Provide the [x, y] coordinate of the cell's center where the given text is located.  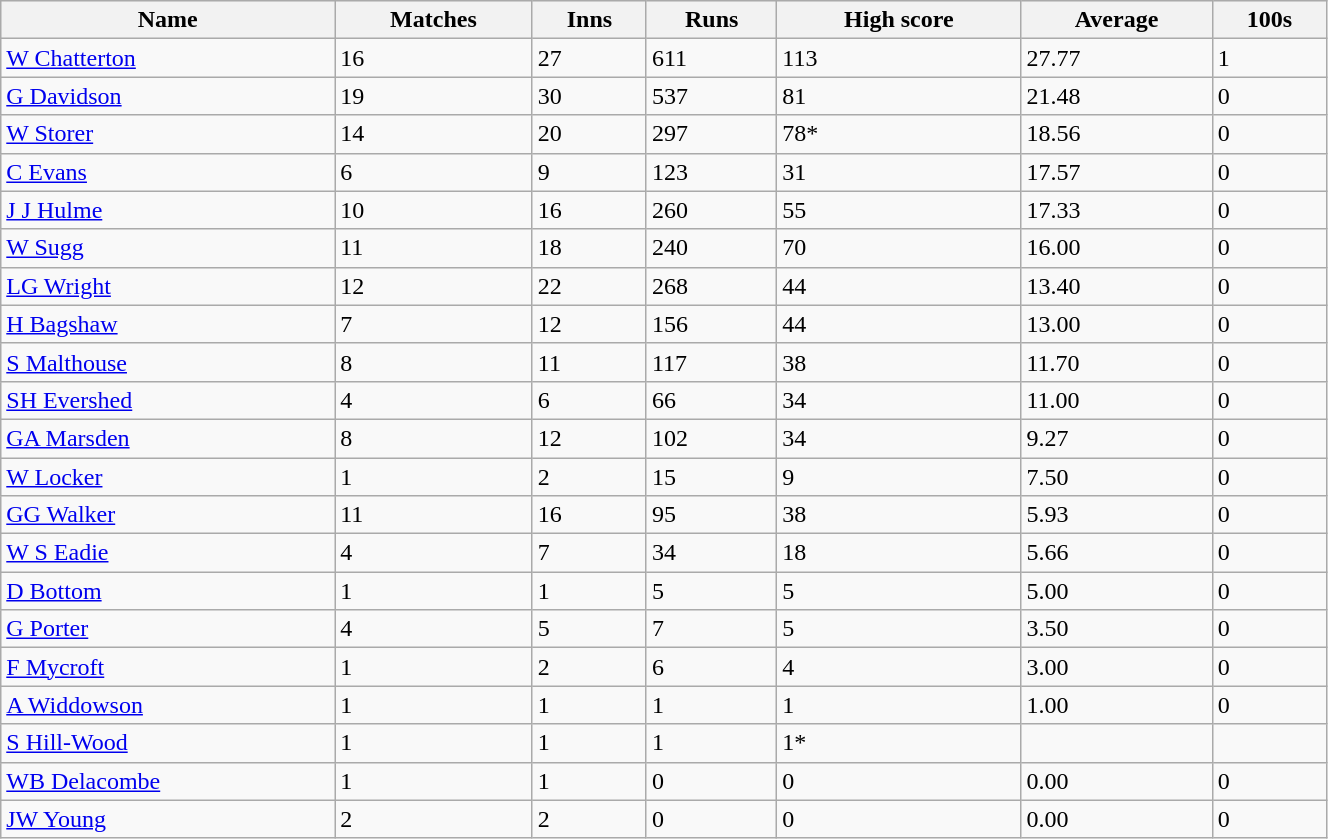
21.48 [1116, 96]
55 [899, 210]
Name [168, 20]
3.50 [1116, 629]
LG Wright [168, 286]
S Hill-Wood [168, 743]
1.00 [1116, 705]
20 [589, 134]
W Locker [168, 477]
10 [434, 210]
113 [899, 58]
22 [589, 286]
7.50 [1116, 477]
117 [711, 362]
95 [711, 515]
GA Marsden [168, 438]
JW Young [168, 819]
G Porter [168, 629]
Inns [589, 20]
Matches [434, 20]
17.33 [1116, 210]
C Evans [168, 172]
High score [899, 20]
66 [711, 400]
14 [434, 134]
G Davidson [168, 96]
18.56 [1116, 134]
13.40 [1116, 286]
11.00 [1116, 400]
297 [711, 134]
17.57 [1116, 172]
260 [711, 210]
537 [711, 96]
A Widdowson [168, 705]
611 [711, 58]
5.66 [1116, 553]
11.70 [1116, 362]
1* [899, 743]
27 [589, 58]
100s [1269, 20]
W Storer [168, 134]
16.00 [1116, 248]
31 [899, 172]
GG Walker [168, 515]
9.27 [1116, 438]
WB Delacombe [168, 781]
70 [899, 248]
78* [899, 134]
5.93 [1116, 515]
H Bagshaw [168, 324]
S Malthouse [168, 362]
30 [589, 96]
81 [899, 96]
15 [711, 477]
240 [711, 248]
102 [711, 438]
D Bottom [168, 591]
W Chatterton [168, 58]
Average [1116, 20]
5.00 [1116, 591]
268 [711, 286]
156 [711, 324]
13.00 [1116, 324]
27.77 [1116, 58]
19 [434, 96]
J J Hulme [168, 210]
SH Evershed [168, 400]
3.00 [1116, 667]
Runs [711, 20]
123 [711, 172]
F Mycroft [168, 667]
W Sugg [168, 248]
W S Eadie [168, 553]
